Identify which cell holds the provided text, then report its [x, y] central coordinate. 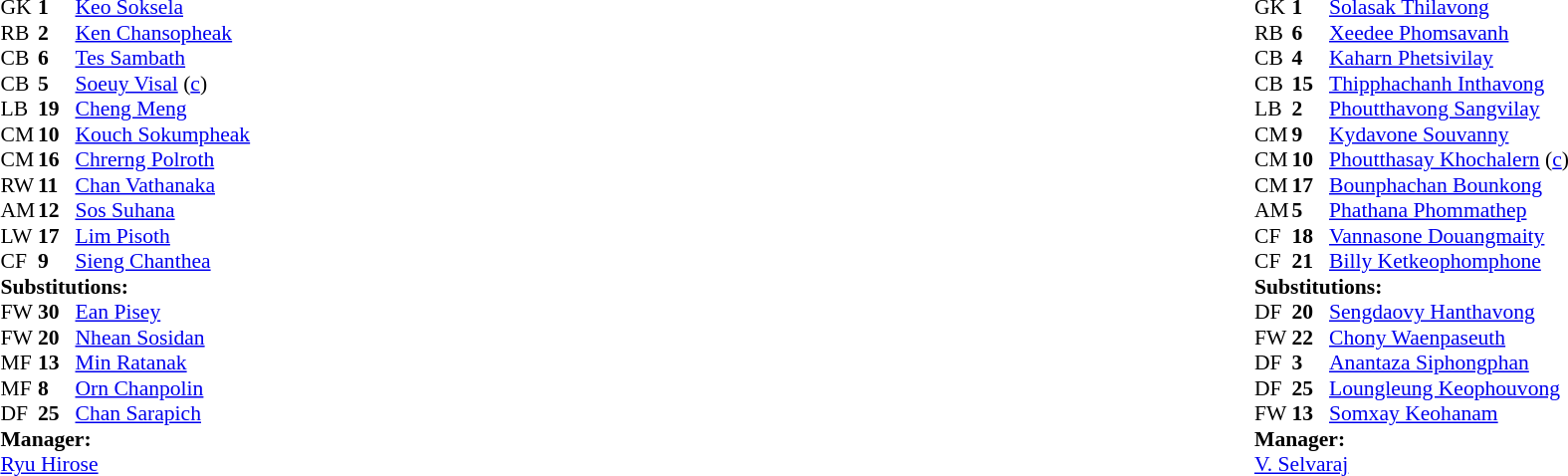
16 [57, 160]
Min Ratanak [163, 363]
Ean Pisey [163, 312]
Tes Sambath [163, 59]
Chrerng Polroth [163, 160]
Manager: [125, 439]
3 [1311, 363]
Lim Pisoth [163, 236]
4 [1311, 59]
8 [57, 388]
Chan Sarapich [163, 413]
Substitutions: [125, 287]
22 [1311, 338]
Chan Vathanaka [163, 185]
Sieng Chanthea [163, 262]
18 [1311, 236]
Nhean Sosidan [163, 338]
19 [57, 109]
Soeuy Visal (c) [163, 84]
Orn Chanpolin [163, 388]
Kouch Sokumpheak [163, 134]
Sos Suhana [163, 210]
Ken Chansopheak [163, 33]
12 [57, 210]
21 [1311, 262]
15 [1311, 84]
Cheng Meng [163, 109]
11 [57, 185]
30 [57, 312]
RW [19, 185]
LW [19, 236]
